Extract the [x, y] coordinate from the center of the cell holding the provided text.  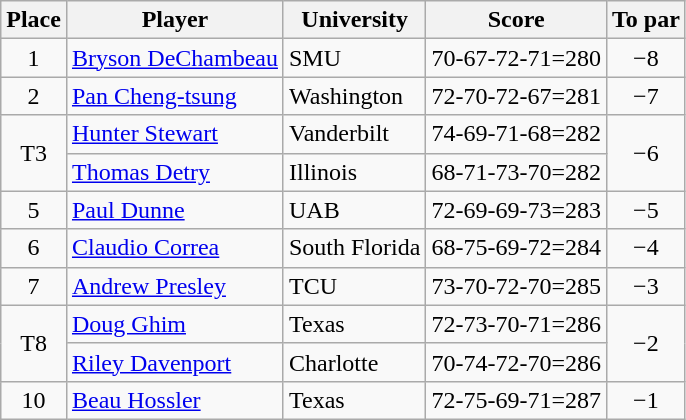
−4 [646, 248]
SMU [354, 58]
Player [174, 20]
South Florida [354, 248]
Score [516, 20]
To par [646, 20]
72-73-70-71=286 [516, 324]
TCU [354, 286]
T8 [34, 343]
−5 [646, 210]
Bryson DeChambeau [174, 58]
68-71-73-70=282 [516, 172]
Washington [354, 96]
University [354, 20]
Pan Cheng-tsung [174, 96]
Riley Davenport [174, 362]
Place [34, 20]
−3 [646, 286]
Doug Ghim [174, 324]
70-74-72-70=286 [516, 362]
Andrew Presley [174, 286]
72-75-69-71=287 [516, 400]
Illinois [354, 172]
2 [34, 96]
Claudio Correa [174, 248]
Beau Hossler [174, 400]
−6 [646, 153]
−7 [646, 96]
73-70-72-70=285 [516, 286]
70-67-72-71=280 [516, 58]
−1 [646, 400]
1 [34, 58]
Paul Dunne [174, 210]
Vanderbilt [354, 134]
74-69-71-68=282 [516, 134]
−8 [646, 58]
Thomas Detry [174, 172]
Hunter Stewart [174, 134]
5 [34, 210]
68-75-69-72=284 [516, 248]
6 [34, 248]
T3 [34, 153]
Charlotte [354, 362]
72-70-72-67=281 [516, 96]
10 [34, 400]
72-69-69-73=283 [516, 210]
−2 [646, 343]
7 [34, 286]
UAB [354, 210]
